Output the [X, Y] coordinate of the center of the cell containing the given text.  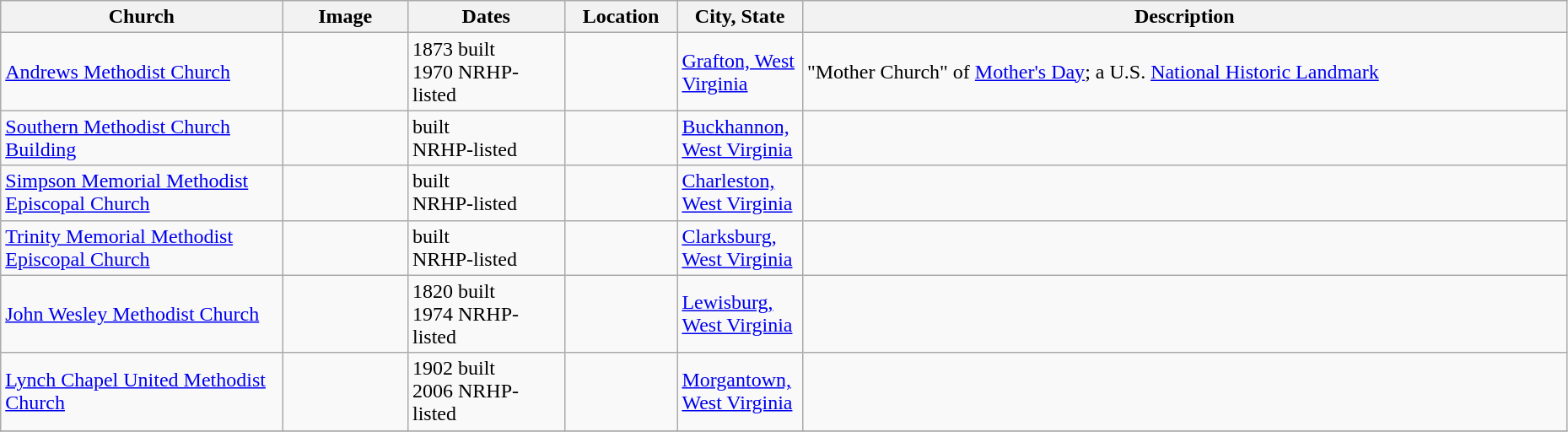
Lynch Chapel United Methodist Church [142, 391]
Simpson Memorial Methodist Episcopal Church [142, 192]
Morgantown, West Virginia [741, 391]
Andrews Methodist Church [142, 72]
1873 built1970 NRHP-listed [486, 72]
Location [621, 17]
Description [1184, 17]
"Mother Church" of Mother's Day; a U.S. National Historic Landmark [1184, 72]
Dates [486, 17]
Clarksburg, West Virginia [741, 248]
Charleston, West Virginia [741, 192]
City, State [741, 17]
Buckhannon, West Virginia [741, 138]
1902 built2006 NRHP-listed [486, 391]
John Wesley Methodist Church [142, 314]
Image [346, 17]
Lewisburg, West Virginia [741, 314]
Trinity Memorial Methodist Episcopal Church [142, 248]
Church [142, 17]
1820 built1974 NRHP-listed [486, 314]
Southern Methodist Church Building [142, 138]
Grafton, West Virginia [741, 72]
